Extract the (X, Y) coordinate from the center of the cell holding the provided text.  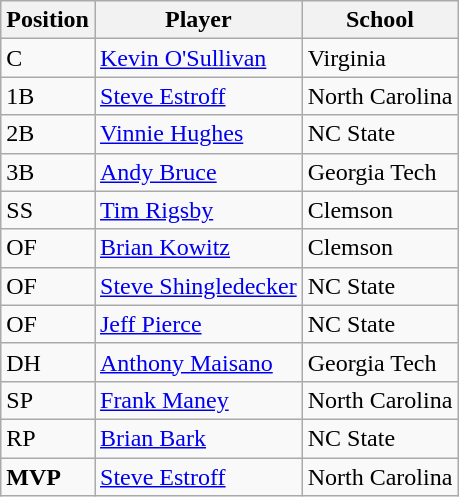
2B (48, 134)
Kevin O'Sullivan (198, 58)
Frank Maney (198, 400)
RP (48, 438)
Position (48, 20)
Brian Bark (198, 438)
SS (48, 210)
Virginia (380, 58)
1B (48, 96)
Player (198, 20)
School (380, 20)
Brian Kowitz (198, 248)
Steve Shingledecker (198, 286)
Tim Rigsby (198, 210)
Vinnie Hughes (198, 134)
C (48, 58)
Anthony Maisano (198, 362)
MVP (48, 477)
3B (48, 172)
SP (48, 400)
Jeff Pierce (198, 324)
Andy Bruce (198, 172)
DH (48, 362)
